Identify which cell holds the provided text, then report its (x, y) central coordinate. 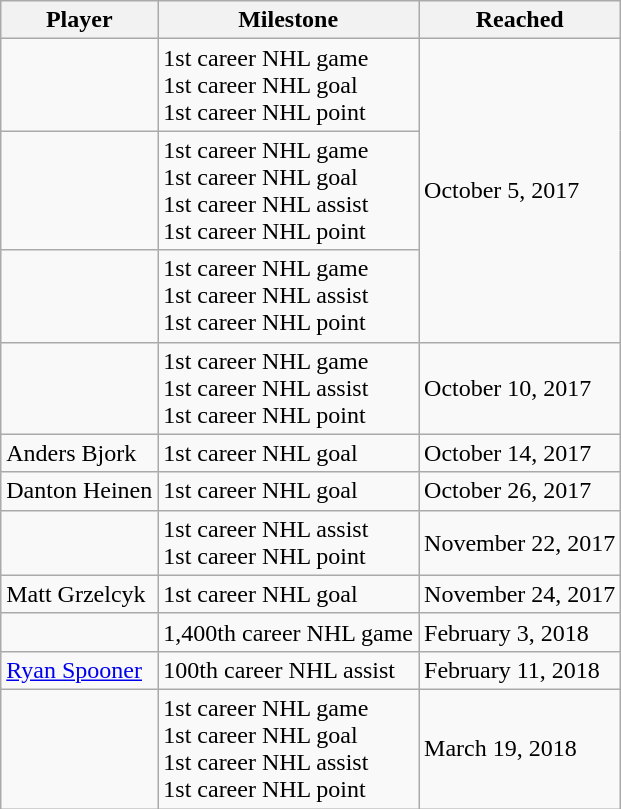
Player (80, 20)
October 10, 2017 (520, 388)
Reached (520, 20)
1st career NHL game1st career NHL goal1st career NHL point (288, 85)
1,400th career NHL game (288, 632)
February 11, 2018 (520, 670)
October 14, 2017 (520, 453)
Ryan Spooner (80, 670)
Milestone (288, 20)
Matt Grzelcyk (80, 594)
November 22, 2017 (520, 542)
October 5, 2017 (520, 190)
Anders Bjork (80, 453)
100th career NHL assist (288, 670)
1st career NHL game 1st career NHL goal 1st career NHL assist1st career NHL point (288, 748)
October 26, 2017 (520, 491)
February 3, 2018 (520, 632)
1st career NHL game1st career NHL goal1st career NHL assist1st career NHL point (288, 190)
Danton Heinen (80, 491)
November 24, 2017 (520, 594)
1st career NHL assist1st career NHL point (288, 542)
March 19, 2018 (520, 748)
